Find where the given text appears and provide that cell's center as [x, y] coordinate. 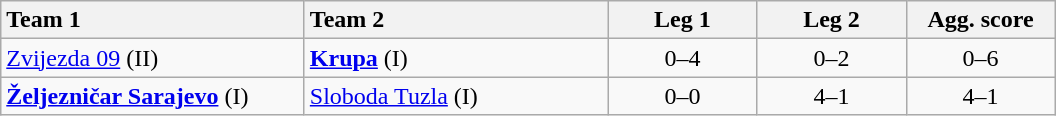
0–0 [682, 96]
Team 1 [153, 20]
0–6 [980, 58]
Sloboda Tuzla (I) [456, 96]
Team 2 [456, 20]
0–4 [682, 58]
Leg 2 [832, 20]
Leg 1 [682, 20]
Agg. score [980, 20]
Željezničar Sarajevo (I) [153, 96]
Krupa (I) [456, 58]
0–2 [832, 58]
Zvijezda 09 (II) [153, 58]
